Locate the cell with the specified text and output its [X, Y] center coordinate. 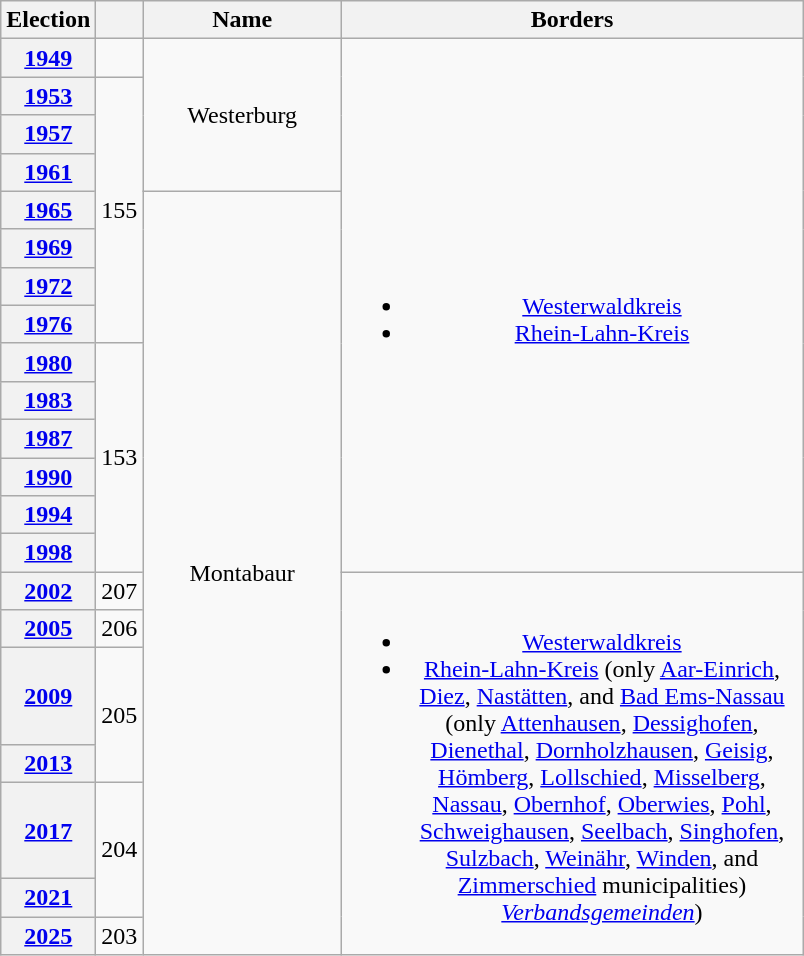
2013 [48, 763]
Montabaur [242, 573]
1957 [48, 134]
1969 [48, 248]
1983 [48, 400]
Borders [572, 20]
1953 [48, 96]
1961 [48, 172]
1998 [48, 553]
2002 [48, 591]
1994 [48, 515]
1949 [48, 58]
WesterwaldkreisRhein-Lahn-Kreis [572, 306]
1980 [48, 362]
Name [242, 20]
203 [120, 936]
155 [120, 210]
Westerburg [242, 115]
Election [48, 20]
1972 [48, 286]
153 [120, 457]
2005 [48, 629]
1976 [48, 324]
2009 [48, 696]
2025 [48, 936]
1965 [48, 210]
1987 [48, 438]
205 [120, 715]
207 [120, 591]
2017 [48, 830]
204 [120, 849]
2021 [48, 898]
1990 [48, 477]
206 [120, 629]
